Output the [X, Y] coordinate of the center of the cell containing the given text.  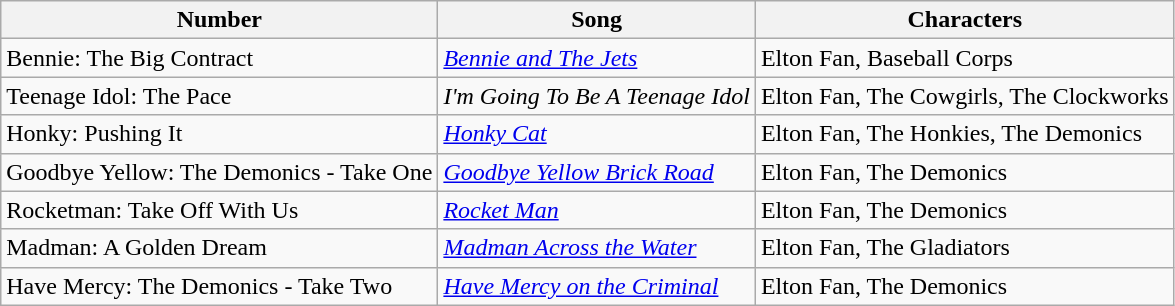
Characters [964, 20]
Have Mercy on the Criminal [597, 286]
Have Mercy: The Demonics - Take Two [220, 286]
Rocketman: Take Off With Us [220, 210]
Song [597, 20]
Madman Across the Water [597, 248]
Number [220, 20]
Goodbye Yellow Brick Road [597, 172]
Honky Cat [597, 134]
Elton Fan, Baseball Corps [964, 58]
I'm Going To Be A Teenage Idol [597, 96]
Elton Fan, The Cowgirls, The Clockworks [964, 96]
Elton Fan, The Honkies, The Demonics [964, 134]
Madman: A Golden Dream [220, 248]
Bennie: The Big Contract [220, 58]
Bennie and The Jets [597, 58]
Teenage Idol: The Pace [220, 96]
Goodbye Yellow: The Demonics - Take One [220, 172]
Honky: Pushing It [220, 134]
Rocket Man [597, 210]
Elton Fan, The Gladiators [964, 248]
